Return (X, Y) of the center of cell containing provided text 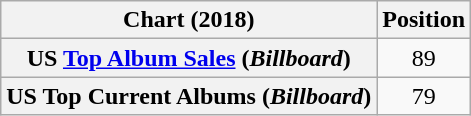
79 (424, 96)
Chart (2018) (189, 20)
US Top Current Albums (Billboard) (189, 96)
89 (424, 58)
US Top Album Sales (Billboard) (189, 58)
Position (424, 20)
